Scan for the cell matching the given text and deliver its [x, y] coordinate at center. 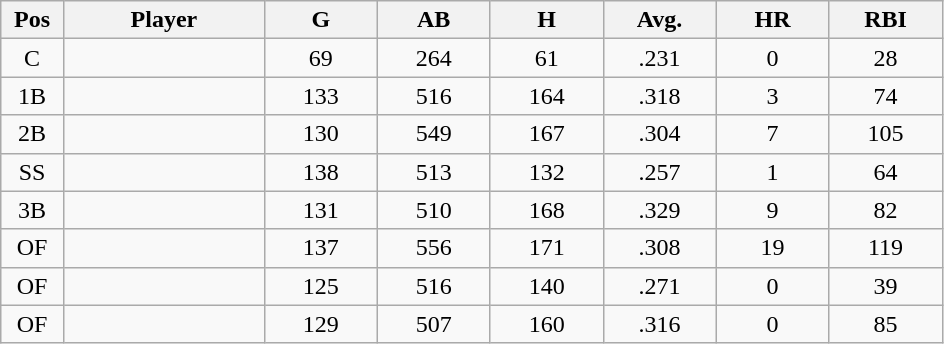
549 [434, 134]
85 [886, 324]
.329 [660, 210]
2B [32, 134]
171 [546, 248]
.257 [660, 172]
19 [772, 248]
RBI [886, 20]
61 [546, 58]
164 [546, 96]
167 [546, 134]
Avg. [660, 20]
140 [546, 286]
130 [320, 134]
.304 [660, 134]
119 [886, 248]
7 [772, 134]
SS [32, 172]
C [32, 58]
1B [32, 96]
64 [886, 172]
28 [886, 58]
131 [320, 210]
3B [32, 210]
HR [772, 20]
82 [886, 210]
507 [434, 324]
.308 [660, 248]
9 [772, 210]
.271 [660, 286]
264 [434, 58]
H [546, 20]
Player [164, 20]
125 [320, 286]
510 [434, 210]
138 [320, 172]
69 [320, 58]
513 [434, 172]
74 [886, 96]
39 [886, 286]
137 [320, 248]
160 [546, 324]
132 [546, 172]
105 [886, 134]
556 [434, 248]
.318 [660, 96]
3 [772, 96]
G [320, 20]
1 [772, 172]
.231 [660, 58]
AB [434, 20]
Pos [32, 20]
133 [320, 96]
.316 [660, 324]
168 [546, 210]
129 [320, 324]
